Extract the (x, y) coordinate from the center of the cell holding the provided text.  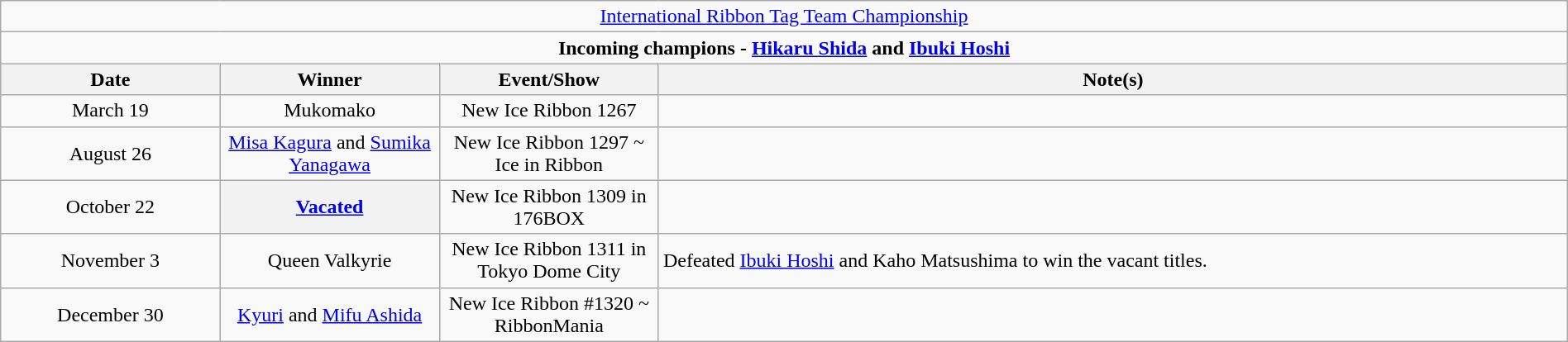
August 26 (111, 154)
March 19 (111, 111)
November 3 (111, 261)
December 30 (111, 314)
Misa Kagura and Sumika Yanagawa (329, 154)
International Ribbon Tag Team Championship (784, 17)
Mukomako (329, 111)
Kyuri and Mifu Ashida (329, 314)
New Ice Ribbon 1297 ~ Ice in Ribbon (549, 154)
New Ice Ribbon #1320 ~ RibbonMania (549, 314)
Incoming champions - Hikaru Shida and Ibuki Hoshi (784, 48)
New Ice Ribbon 1311 in Tokyo Dome City (549, 261)
Defeated Ibuki Hoshi and Kaho Matsushima to win the vacant titles. (1113, 261)
Date (111, 79)
October 22 (111, 207)
New Ice Ribbon 1267 (549, 111)
Note(s) (1113, 79)
Event/Show (549, 79)
Queen Valkyrie (329, 261)
Vacated (329, 207)
New Ice Ribbon 1309 in 176BOX (549, 207)
Winner (329, 79)
